Return (X, Y) of the center of cell containing provided text 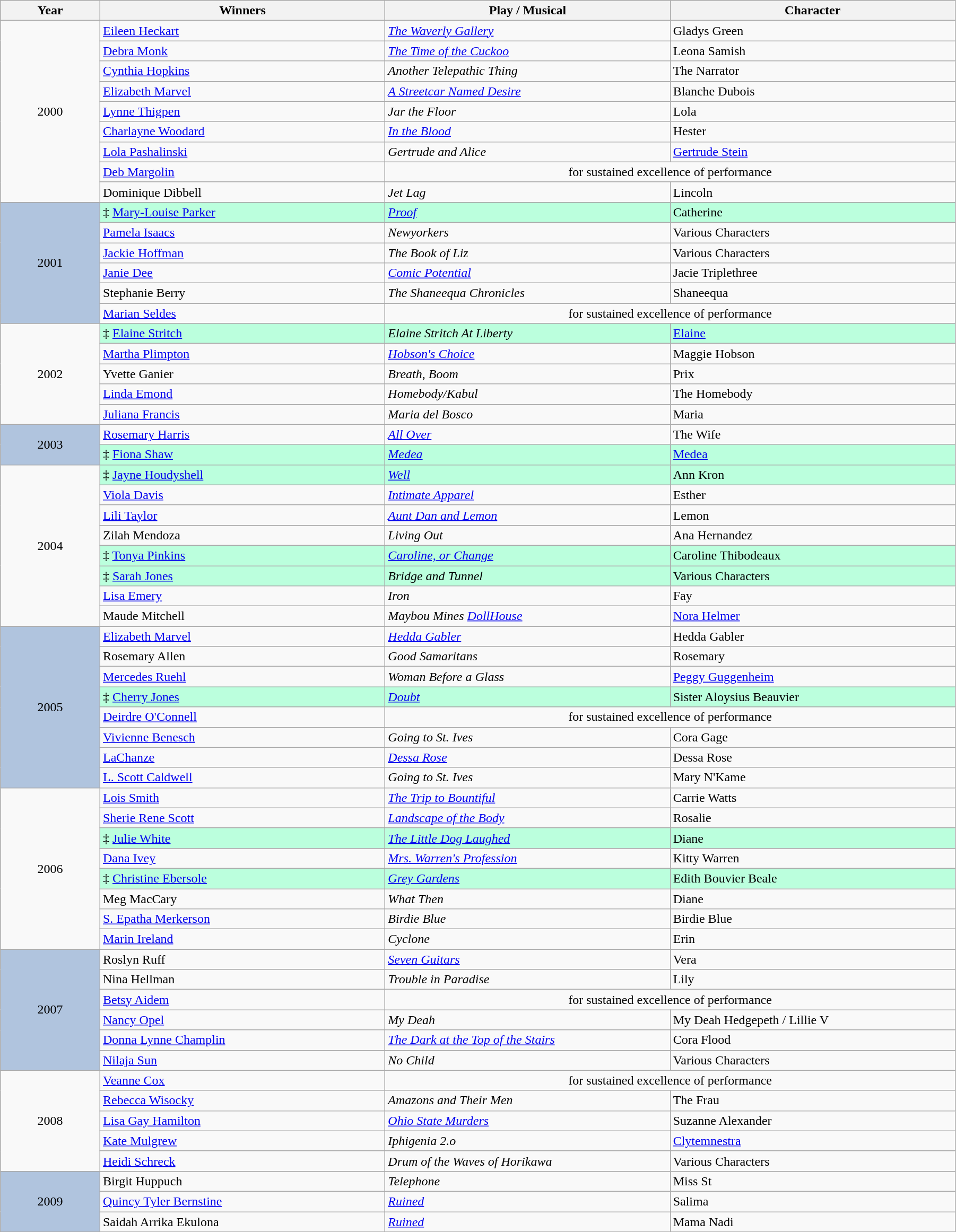
Catherine (813, 212)
Well (527, 475)
Birgit Huppuch (242, 1181)
2009 (50, 1201)
Heidi Schreck (242, 1161)
The Time of the Cuckoo (527, 51)
What Then (527, 899)
Character (813, 11)
Erin (813, 939)
Blanche Dubois (813, 91)
Iron (527, 596)
Pamela Isaacs (242, 232)
Deb Margolin (242, 172)
‡ Sarah Jones (242, 575)
Ann Kron (813, 475)
Intimate Apparel (527, 495)
Esther (813, 495)
Seven Guitars (527, 959)
Linda Emond (242, 394)
Vera (813, 959)
Gertrude Stein (813, 152)
Woman Before a Glass (527, 677)
Bridge and Tunnel (527, 575)
Mercedes Ruehl (242, 677)
Hobson's Choice (527, 354)
Elaine Stritch At Liberty (527, 334)
Winners (242, 11)
Cynthia Hopkins (242, 71)
Newyorkers (527, 232)
Nancy Opel (242, 1020)
S. Epatha Merkerson (242, 919)
Lisa Emery (242, 596)
Janie Dee (242, 273)
Gladys Green (813, 31)
Living Out (527, 535)
Jacie Triplethree (813, 273)
Veanne Cox (242, 1080)
Elaine (813, 334)
Lola Pashalinski (242, 152)
2000 (50, 111)
Iphigenia 2.o (527, 1141)
Lemon (813, 515)
Viola Davis (242, 495)
Hester (813, 132)
Cyclone (527, 939)
The Frau (813, 1100)
Play / Musical (527, 11)
Rosemary Harris (242, 434)
Debra Monk (242, 51)
‡ Jayne Houdyshell (242, 475)
Ohio State Murders (527, 1121)
Charlayne Woodard (242, 132)
Maria (813, 414)
Rosalie (813, 818)
Quincy Tyler Bernstine (242, 1201)
Maggie Hobson (813, 354)
Caroline Thibodeaux (813, 555)
Suzanne Alexander (813, 1121)
Lola (813, 111)
LaChanze (242, 757)
The Shaneequa Chronicles (527, 293)
Jackie Hoffman (242, 253)
Telephone (527, 1181)
Comic Potential (527, 273)
Sister Aloysius Beauvier (813, 697)
Lois Smith (242, 798)
‡ Mary-Louise Parker (242, 212)
Dana Ivey (242, 858)
2005 (50, 707)
Lisa Gay Hamilton (242, 1121)
Rosemary Allen (242, 657)
Salima (813, 1201)
Homebody/Kabul (527, 394)
Lili Taylor (242, 515)
The Homebody (813, 394)
Maude Mitchell (242, 616)
Meg MacCary (242, 899)
My Deah Hedgepeth / Lillie V (813, 1020)
The Little Dog Laughed (527, 838)
No Child (527, 1060)
Aunt Dan and Lemon (527, 515)
Jet Lag (527, 192)
Miss St (813, 1181)
‡ Julie White (242, 838)
2007 (50, 1010)
The Trip to Bountiful (527, 798)
The Dark at the Top of the Stairs (527, 1040)
2004 (50, 545)
2006 (50, 868)
All Over (527, 434)
2003 (50, 444)
In the Blood (527, 132)
Marian Seldes (242, 313)
Roslyn Ruff (242, 959)
Ana Hernandez (813, 535)
Shaneequa (813, 293)
Another Telepathic Thing (527, 71)
Betsy Aidem (242, 1000)
Eileen Heckart (242, 31)
Donna Lynne Champlin (242, 1040)
Maybou Mines DollHouse (527, 616)
Kitty Warren (813, 858)
Leona Samish (813, 51)
Mama Nadi (813, 1221)
Cora Flood (813, 1040)
Stephanie Berry (242, 293)
Proof (527, 212)
Vivienne Benesch (242, 737)
Kate Mulgrew (242, 1141)
Zilah Mendoza (242, 535)
Landscape of the Body (527, 818)
A Streetcar Named Desire (527, 91)
Nilaja Sun (242, 1060)
Sherie Rene Scott (242, 818)
Deirdre O'Connell (242, 717)
‡ Christine Ebersole (242, 878)
Prix (813, 374)
Peggy Guggenheim (813, 677)
Lincoln (813, 192)
Doubt (527, 697)
Grey Gardens (527, 878)
Good Samaritans (527, 657)
‡ Elaine Stritch (242, 334)
2002 (50, 374)
Mrs. Warren's Profession (527, 858)
The Book of Liz (527, 253)
Juliana Francis (242, 414)
Fay (813, 596)
Dominique Dibbell (242, 192)
The Waverly Gallery (527, 31)
Breath, Boom (527, 374)
L. Scott Caldwell (242, 777)
Jar the Floor (527, 111)
Mary N'Kame (813, 777)
2008 (50, 1121)
The Narrator (813, 71)
Nina Hellman (242, 980)
Cora Gage (813, 737)
Gertrude and Alice (527, 152)
Maria del Bosco (527, 414)
Lynne Thigpen (242, 111)
Year (50, 11)
Drum of the Waves of Horikawa (527, 1161)
‡ Tonya Pinkins (242, 555)
Carrie Watts (813, 798)
2001 (50, 263)
Rebecca Wisocky (242, 1100)
Caroline, or Change (527, 555)
Yvette Ganier (242, 374)
The Wife (813, 434)
Amazons and Their Men (527, 1100)
Clytemnestra (813, 1141)
‡ Cherry Jones (242, 697)
My Deah (527, 1020)
Edith Bouvier Beale (813, 878)
Trouble in Paradise (527, 980)
Rosemary (813, 657)
Martha Plimpton (242, 354)
Nora Helmer (813, 616)
Marin Ireland (242, 939)
‡ Fiona Shaw (242, 455)
Lily (813, 980)
Saidah Arrika Ekulona (242, 1221)
